Determine the (x, y) coordinate at the center of the cell enclosing the given text.  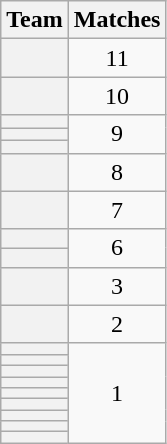
6 (117, 248)
1 (117, 393)
8 (117, 172)
10 (117, 96)
2 (117, 324)
9 (117, 134)
7 (117, 210)
Matches (117, 20)
Team (35, 20)
11 (117, 58)
3 (117, 286)
